Return the (x, y) coordinate for the center point of the cell that contains the specified text.  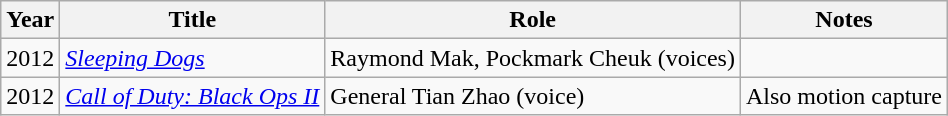
Year (30, 20)
Title (192, 20)
Sleeping Dogs (192, 58)
Raymond Mak, Pockmark Cheuk (voices) (533, 58)
Also motion capture (844, 96)
General Tian Zhao (voice) (533, 96)
Call of Duty: Black Ops II (192, 96)
Notes (844, 20)
Role (533, 20)
